Find where the given text appears and provide that cell's center as (x, y) coordinate. 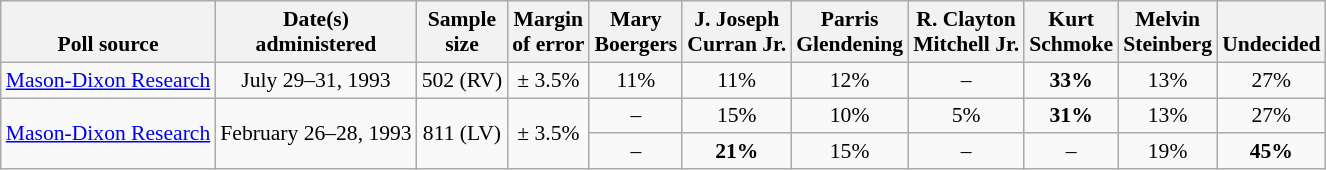
Poll source (108, 32)
J. JosephCurran Jr. (736, 32)
19% (1168, 152)
MaryBoergers (636, 32)
ParrisGlendening (850, 32)
21% (736, 152)
33% (1071, 80)
502 (RV) (462, 80)
July 29–31, 1993 (316, 80)
Undecided (1271, 32)
Date(s)administered (316, 32)
February 26–28, 1993 (316, 134)
MelvinSteinberg (1168, 32)
811 (LV) (462, 134)
45% (1271, 152)
10% (850, 116)
Marginof error (548, 32)
Samplesize (462, 32)
5% (966, 116)
12% (850, 80)
KurtSchmoke (1071, 32)
R. ClaytonMitchell Jr. (966, 32)
31% (1071, 116)
